Pinpoint the cell where the given text exists, returning its (x, y) midpoint coordinate. 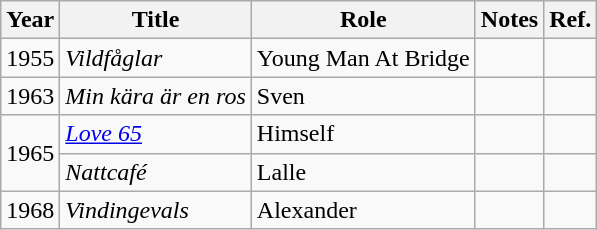
Alexander (363, 210)
Vildfåglar (156, 58)
1968 (30, 210)
1963 (30, 96)
Title (156, 20)
Sven (363, 96)
1965 (30, 153)
Year (30, 20)
Love 65 (156, 134)
Role (363, 20)
Notes (509, 20)
Min kära är en ros (156, 96)
Lalle (363, 172)
Ref. (570, 20)
1955 (30, 58)
Young Man At Bridge (363, 58)
Himself (363, 134)
Vindingevals (156, 210)
Nattcafé (156, 172)
